Capture the cell that displays the provided text and extract its (X, Y) central coordinate. 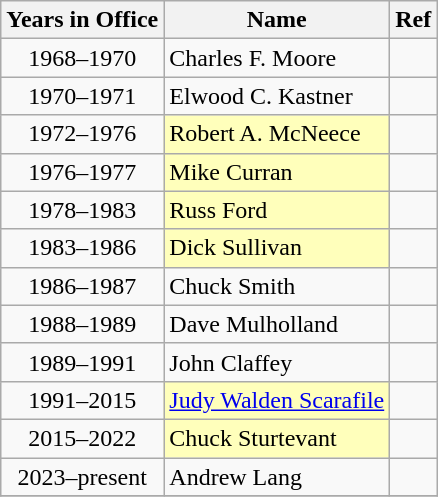
1986–1987 (82, 286)
1989–1991 (82, 362)
Chuck Sturtevant (277, 438)
Chuck Smith (277, 286)
Mike Curran (277, 172)
Russ Ford (277, 210)
Dave Mulholland (277, 324)
Years in Office (82, 20)
Charles F. Moore (277, 58)
Elwood C. Kastner (277, 96)
Ref (414, 20)
1988–1989 (82, 324)
Andrew Lang (277, 477)
Dick Sullivan (277, 248)
2023–present (82, 477)
1978–1983 (82, 210)
1970–1971 (82, 96)
John Claffey (277, 362)
2015–2022 (82, 438)
1976–1977 (82, 172)
1991–2015 (82, 400)
1968–1970 (82, 58)
Robert A. McNeece (277, 134)
1972–1976 (82, 134)
Name (277, 20)
1983–1986 (82, 248)
Judy Walden Scarafile (277, 400)
